Search for the cell housing the specified text and yield its [x, y] center coordinate. 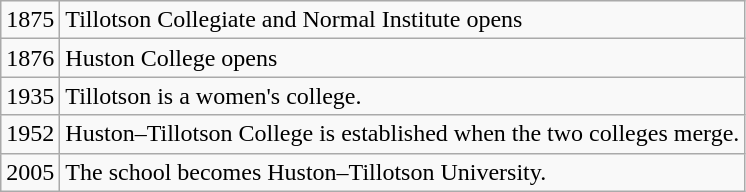
The school becomes Huston–Tillotson University. [402, 172]
1935 [30, 96]
1952 [30, 134]
Huston College opens [402, 58]
1876 [30, 58]
Tillotson Collegiate and Normal Institute opens [402, 20]
1875 [30, 20]
2005 [30, 172]
Huston–Tillotson College is established when the two colleges merge. [402, 134]
Tillotson is a women's college. [402, 96]
